Find where the given text appears and provide that cell's center as (X, Y) coordinate. 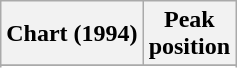
Chart (1994) (72, 34)
Peakposition (189, 34)
